Identify which cell holds the provided text, then report its [x, y] central coordinate. 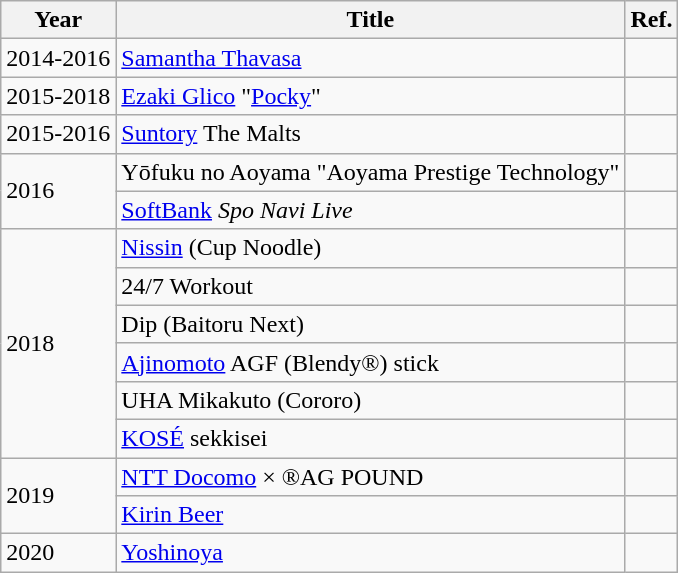
Yōfuku no Aoyama "Aoyama Prestige Technology" [370, 172]
Yoshinoya [370, 553]
Title [370, 20]
2018 [58, 343]
NTT Docomo × ®AG POUND [370, 477]
Ref. [652, 20]
Samantha Thavasa [370, 58]
2014-2016 [58, 58]
2015-2018 [58, 96]
2015-2016 [58, 134]
2019 [58, 496]
2020 [58, 553]
Dip (Baitoru Next) [370, 324]
Nissin (Cup Noodle) [370, 248]
Year [58, 20]
Ajinomoto AGF (Blendy®) stick [370, 362]
24/7 Workout [370, 286]
KOSÉ sekkisei [370, 438]
Kirin Beer [370, 515]
Ezaki Glico "Pocky" [370, 96]
UHA Mikakuto (Cororo) [370, 400]
SoftBank Spo Navi Live [370, 210]
2016 [58, 191]
Suntory The Malts [370, 134]
